Return (x, y) of the center of cell containing provided text 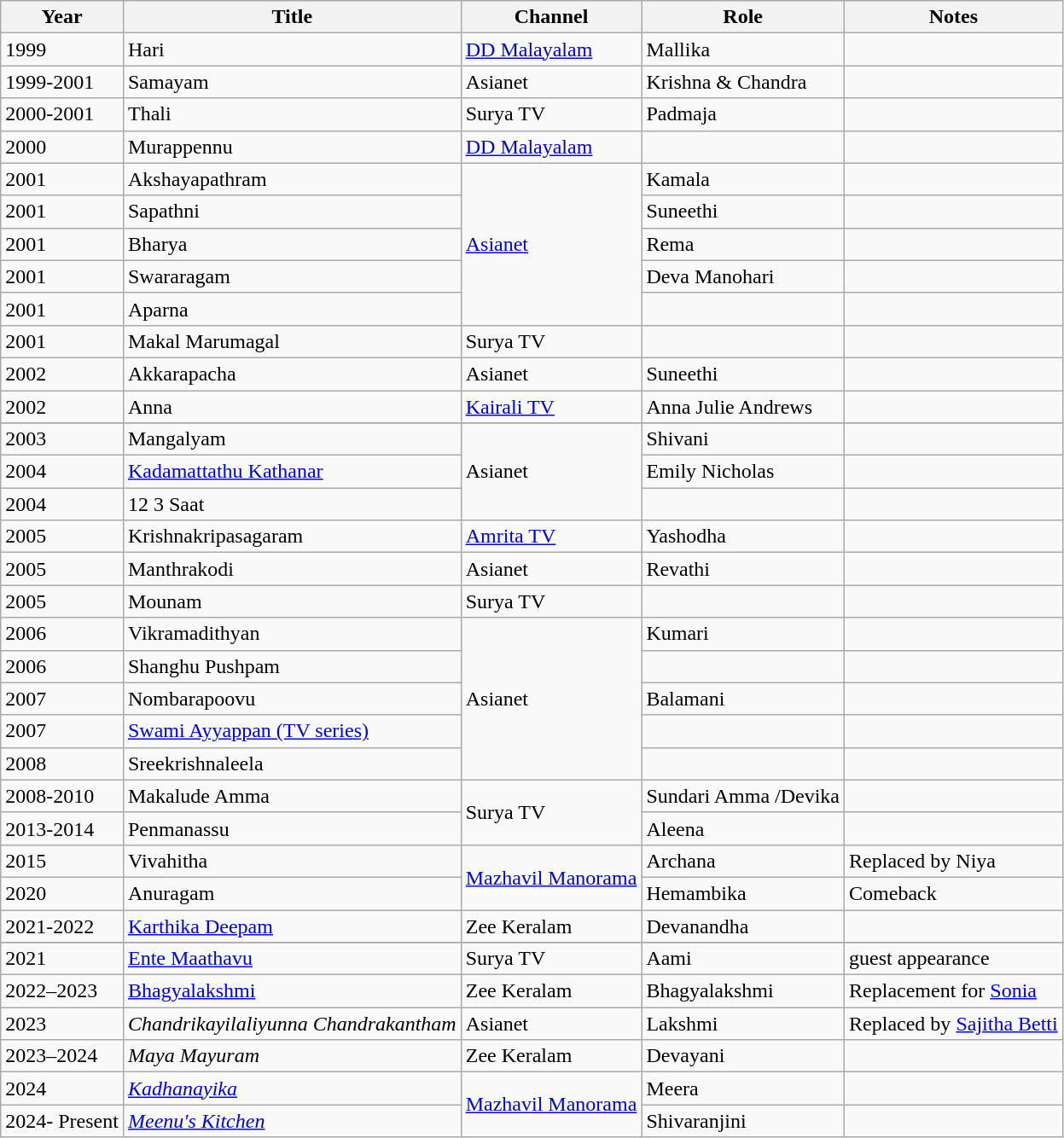
Anna (292, 407)
Vikramadithyan (292, 634)
Hemambika (743, 893)
2021-2022 (62, 926)
guest appearance (954, 959)
Archana (743, 861)
Deva Manohari (743, 276)
Maya Mayuram (292, 1056)
Kairali TV (551, 407)
1999 (62, 49)
Makal Marumagal (292, 341)
Murappennu (292, 147)
Rema (743, 244)
2023 (62, 1024)
12 3 Saat (292, 504)
Akkarapacha (292, 374)
Nombarapoovu (292, 699)
Emily Nicholas (743, 472)
Role (743, 17)
Krishna & Chandra (743, 82)
Channel (551, 17)
Balamani (743, 699)
2003 (62, 439)
Aparna (292, 309)
Replaced by Niya (954, 861)
Mallika (743, 49)
Aleena (743, 828)
2024 (62, 1089)
Aami (743, 959)
Lakshmi (743, 1024)
Replacement for Sonia (954, 991)
Revathi (743, 569)
Sundari Amma /Devika (743, 796)
2008 (62, 764)
2020 (62, 893)
Meenu's Kitchen (292, 1121)
1999-2001 (62, 82)
2008-2010 (62, 796)
Sreekrishnaleela (292, 764)
Shivaranjini (743, 1121)
2013-2014 (62, 828)
Ente Maathavu (292, 959)
Karthika Deepam (292, 926)
Amrita TV (551, 537)
Makalude Amma (292, 796)
Swami Ayyappan (TV series) (292, 731)
Meera (743, 1089)
Kadamattathu Kathanar (292, 472)
Title (292, 17)
Comeback (954, 893)
Thali (292, 114)
Hari (292, 49)
2000-2001 (62, 114)
Anuragam (292, 893)
2023–2024 (62, 1056)
Year (62, 17)
Swararagam (292, 276)
Devanandha (743, 926)
Sapathni (292, 212)
2000 (62, 147)
Akshayapathram (292, 179)
Shivani (743, 439)
Mounam (292, 601)
Kamala (743, 179)
Kumari (743, 634)
Devayani (743, 1056)
Yashodha (743, 537)
Chandrikayilaliyunna Chandrakantham (292, 1024)
Vivahitha (292, 861)
Anna Julie Andrews (743, 407)
Kadhanayika (292, 1089)
Notes (954, 17)
Krishnakripasagaram (292, 537)
2015 (62, 861)
Penmanassu (292, 828)
2021 (62, 959)
2022–2023 (62, 991)
Bharya (292, 244)
Shanghu Pushpam (292, 666)
Manthrakodi (292, 569)
Padmaja (743, 114)
Mangalyam (292, 439)
Samayam (292, 82)
Replaced by Sajitha Betti (954, 1024)
2024- Present (62, 1121)
